Determine the (X, Y) coordinate at the center of the cell enclosing the given text.  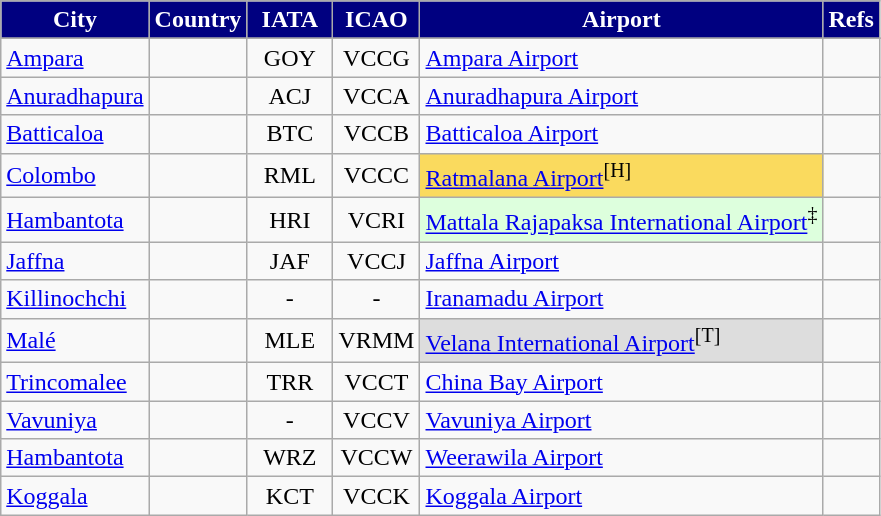
JAF (290, 261)
TRR (290, 382)
China Bay Airport (622, 382)
VCCV (376, 420)
VCCB (376, 134)
Jaffna (75, 261)
Malé (75, 340)
Koggala Airport (622, 496)
VCCG (376, 58)
Velana International Airport[T] (622, 340)
Iranamadu Airport (622, 299)
BTC (290, 134)
WRZ (290, 458)
Ampara (75, 58)
Colombo (75, 176)
VRMM (376, 340)
City (75, 20)
Country (198, 20)
KCT (290, 496)
RML (290, 176)
Batticaloa (75, 134)
VCCW (376, 458)
VCCK (376, 496)
Killinochchi (75, 299)
Vavuniya Airport (622, 420)
ACJ (290, 96)
Koggala (75, 496)
VCCT (376, 382)
Anuradhapura Airport (622, 96)
VCCA (376, 96)
VCCJ (376, 261)
HRI (290, 220)
GOY (290, 58)
VCRI (376, 220)
Trincomalee (75, 382)
Anuradhapura (75, 96)
Jaffna Airport (622, 261)
Mattala Rajapaksa International Airport‡ (622, 220)
ICAO (376, 20)
Ampara Airport (622, 58)
Weerawila Airport (622, 458)
Batticaloa Airport (622, 134)
Vavuniya (75, 420)
MLE (290, 340)
IATA (290, 20)
VCCC (376, 176)
Refs (851, 20)
Airport (622, 20)
Ratmalana Airport[H] (622, 176)
